From the cell containing the given text, extract its center point as [x, y] coordinate. 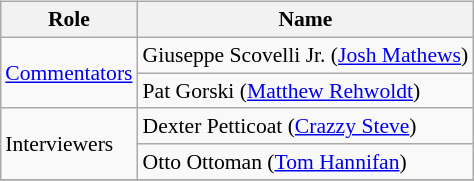
Dexter Petticoat (Crazzy Steve) [306, 126]
Name [306, 20]
Otto Ottoman (Tom Hannifan) [306, 162]
Interviewers [68, 144]
Pat Gorski (Matthew Rehwoldt) [306, 91]
Commentators [68, 72]
Role [68, 20]
Giuseppe Scovelli Jr. (Josh Mathews) [306, 55]
